Pinpoint the cell where the given text exists, returning its (X, Y) midpoint coordinate. 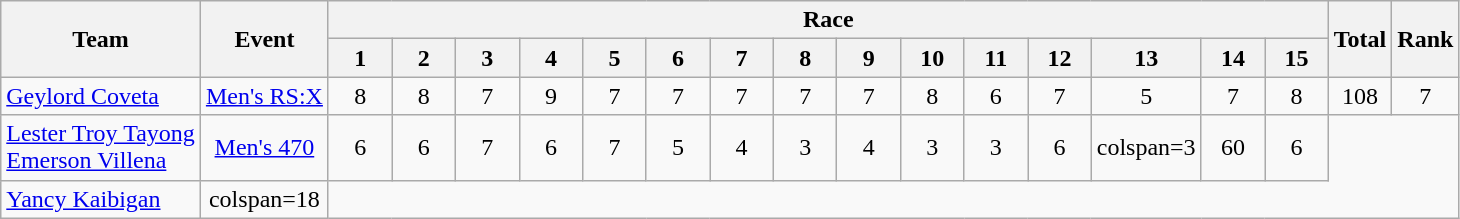
Race (828, 20)
colspan=3 (1146, 148)
Total (1360, 39)
60 (1233, 148)
108 (1360, 96)
Team (101, 39)
2 (424, 58)
15 (1297, 58)
Men's RS:X (264, 96)
Men's 470 (264, 148)
12 (1060, 58)
Rank (1426, 39)
1 (360, 58)
10 (933, 58)
Geylord Coveta (101, 96)
Lester Troy Tayong Emerson Villena (101, 148)
14 (1233, 58)
colspan=18 (264, 199)
13 (1146, 58)
Event (264, 39)
Yancy Kaibigan (101, 199)
11 (996, 58)
